From the cell containing the given text, extract its center point as [x, y] coordinate. 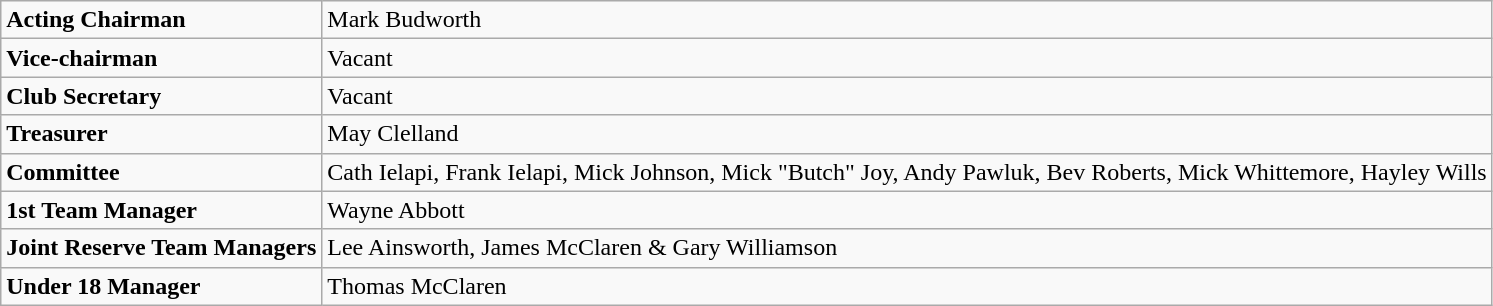
Treasurer [162, 134]
Acting Chairman [162, 20]
Cath Ielapi, Frank Ielapi, Mick Johnson, Mick "Butch" Joy, Andy Pawluk, Bev Roberts, Mick Whittemore, Hayley Wills [907, 172]
Club Secretary [162, 96]
Lee Ainsworth, James McClaren & Gary Williamson [907, 248]
Thomas McClaren [907, 286]
Vice-chairman [162, 58]
Mark Budworth [907, 20]
Wayne Abbott [907, 210]
Under 18 Manager [162, 286]
1st Team Manager [162, 210]
May Clelland [907, 134]
Joint Reserve Team Managers [162, 248]
Committee [162, 172]
